Search for the cell housing the specified text and yield its (X, Y) center coordinate. 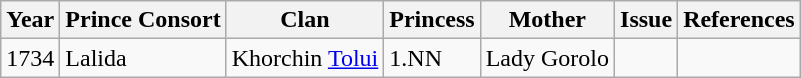
Princess (432, 20)
Clan (305, 20)
Lady Gorolo (547, 58)
1.NN (432, 58)
Issue (646, 20)
1734 (30, 58)
Khorchin Tolui (305, 58)
Lalida (143, 58)
References (740, 20)
Prince Consort (143, 20)
Year (30, 20)
Mother (547, 20)
